Return (X, Y) of the center of cell containing provided text 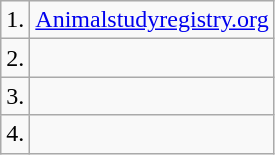
1. (16, 20)
2. (16, 58)
3. (16, 96)
Animalstudyregistry.org (152, 20)
4. (16, 134)
